For the text-containing cell, return its midpoint in [X, Y] coordinate format. 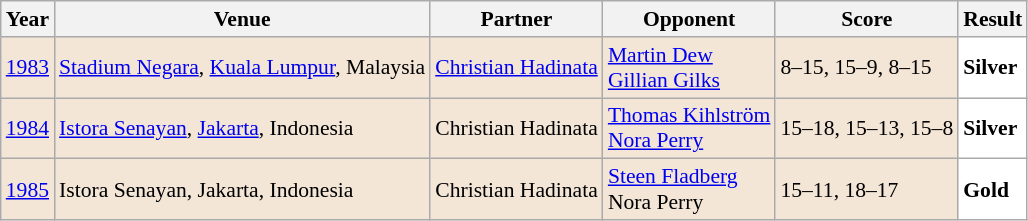
Partner [516, 19]
Score [866, 19]
Steen Fladberg Nora Perry [690, 190]
Thomas Kihlström Nora Perry [690, 128]
15–11, 18–17 [866, 190]
1984 [28, 128]
8–15, 15–9, 8–15 [866, 68]
1983 [28, 68]
Result [992, 19]
Venue [242, 19]
1985 [28, 190]
Year [28, 19]
Gold [992, 190]
Stadium Negara, Kuala Lumpur, Malaysia [242, 68]
Opponent [690, 19]
Martin Dew Gillian Gilks [690, 68]
15–18, 15–13, 15–8 [866, 128]
